From the cell containing the given text, extract its center point as [x, y] coordinate. 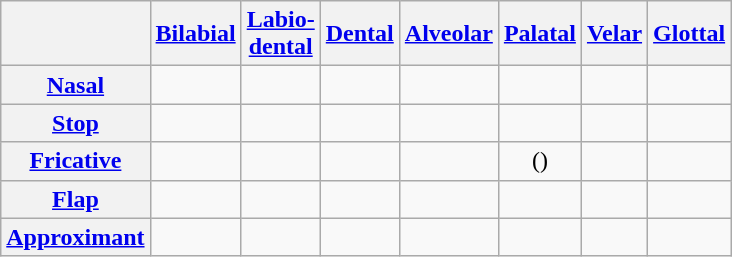
Velar [614, 34]
Glottal [690, 34]
Alveolar [448, 34]
Bilabial [196, 34]
Flap [76, 199]
Approximant [76, 237]
Labio-dental [280, 34]
Stop [76, 123]
() [540, 161]
Palatal [540, 34]
Fricative [76, 161]
Dental [360, 34]
Nasal [76, 85]
